Identify which cell holds the provided text, then report its [x, y] central coordinate. 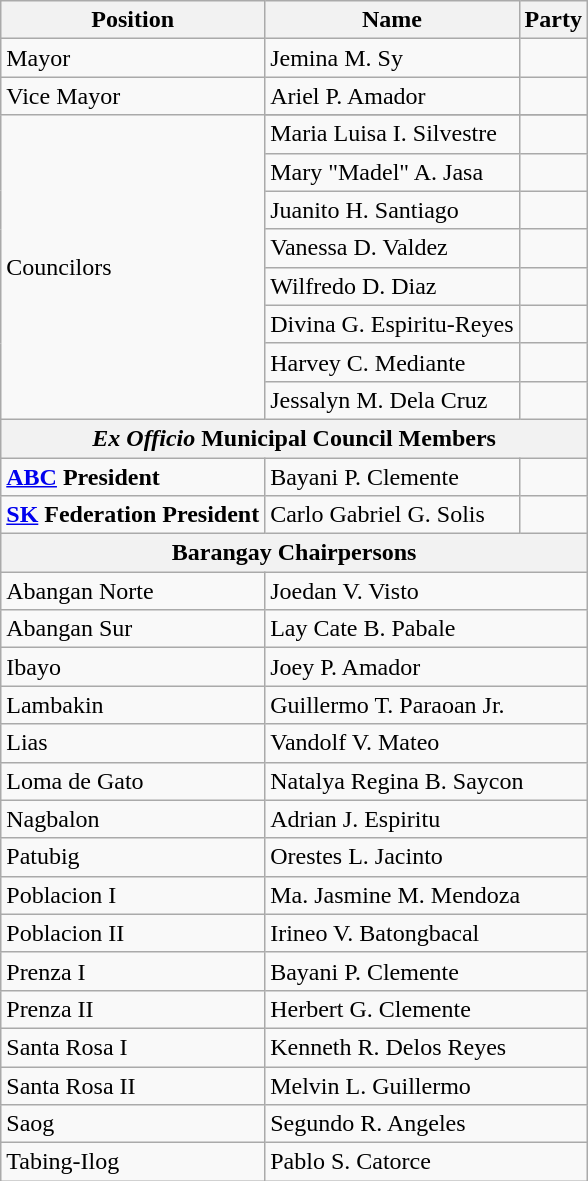
Jessalyn M. Dela Cruz [392, 400]
Ariel P. Amador [392, 96]
Councilors [133, 267]
Divina G. Espiritu-Reyes [392, 324]
Kenneth R. Delos Reyes [426, 1047]
Joey P. Amador [426, 667]
Abangan Sur [133, 629]
Patubig [133, 857]
Lay Cate B. Pabale [426, 629]
Santa Rosa I [133, 1047]
Saog [133, 1124]
Pablo S. Catorce [426, 1162]
Nagbalon [133, 819]
Position [133, 20]
Lambakin [133, 705]
Adrian J. Espiritu [426, 819]
Loma de Gato [133, 781]
Orestes L. Jacinto [426, 857]
Maria Luisa I. Silvestre [392, 134]
Jemina M. Sy [392, 58]
Wilfredo D. Diaz [392, 286]
SK Federation President [133, 515]
Ex Officio Municipal Council Members [294, 438]
Irineo V. Batongbacal [426, 933]
Tabing-Ilog [133, 1162]
Melvin L. Guillermo [426, 1085]
Poblacion II [133, 933]
Lias [133, 743]
Prenza I [133, 971]
Vanessa D. Valdez [392, 248]
Name [392, 20]
Harvey C. Mediante [392, 362]
Joedan V. Visto [426, 591]
Segundo R. Angeles [426, 1124]
Mary "Madel" A. Jasa [392, 172]
Natalya Regina B. Saycon [426, 781]
Santa Rosa II [133, 1085]
Party [553, 20]
Prenza II [133, 1009]
Poblacion I [133, 895]
Herbert G. Clemente [426, 1009]
Guillermo T. Paraoan Jr. [426, 705]
Barangay Chairpersons [294, 553]
Vandolf V. Mateo [426, 743]
Ibayo [133, 667]
Mayor [133, 58]
Juanito H. Santiago [392, 210]
Carlo Gabriel G. Solis [392, 515]
Abangan Norte [133, 591]
Ma. Jasmine M. Mendoza [426, 895]
ABC President [133, 477]
Vice Mayor [133, 96]
